Output the (X, Y) coordinate of the center of the cell containing the given text.  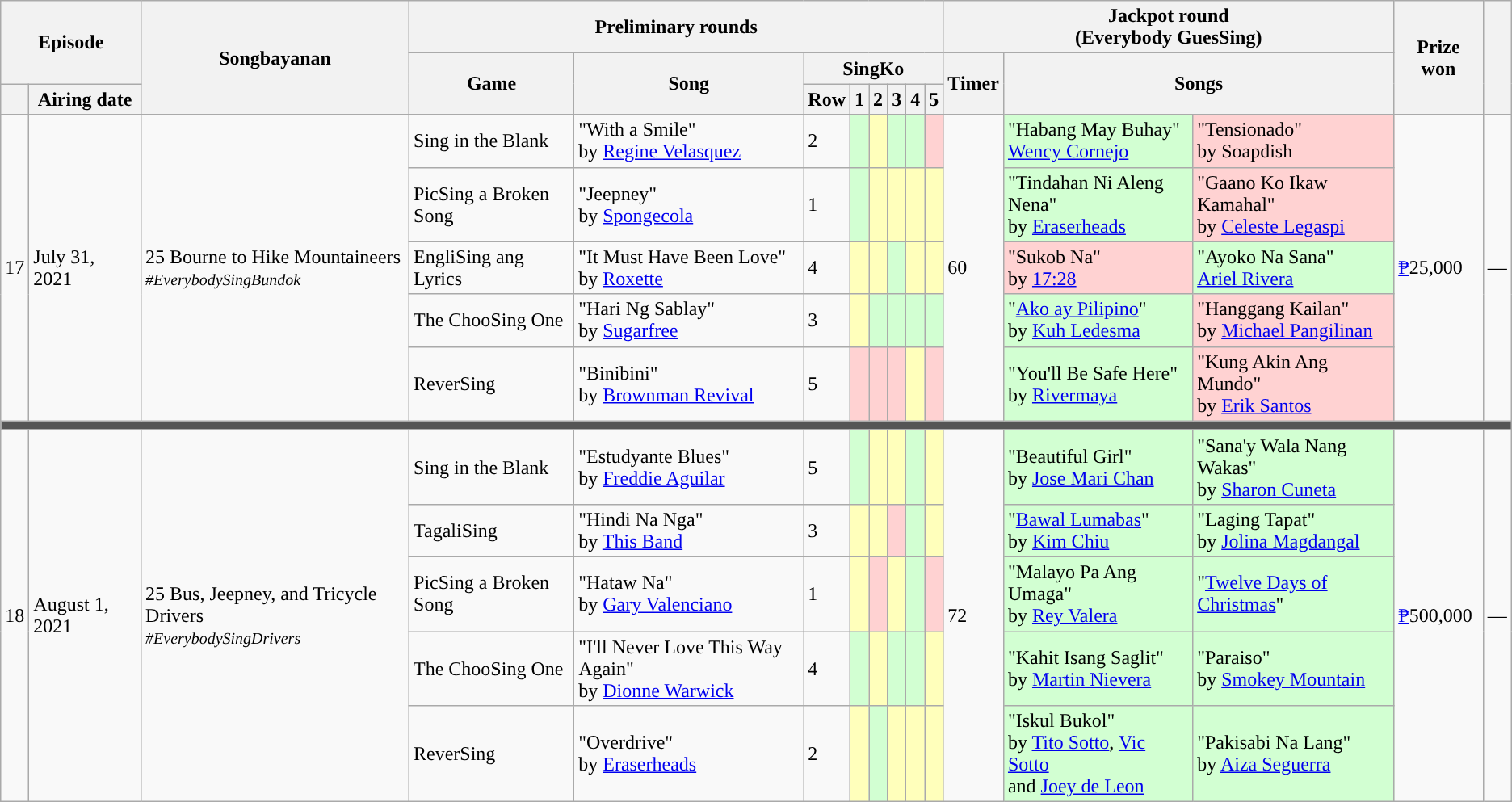
₱500,000 (1438, 615)
Songbayanan (275, 58)
"You'll Be Safe Here"by Rivermaya (1098, 384)
"Gaano Ko Ikaw Kamahal"by Celeste Legaspi (1294, 204)
"Jeepney"by Spongecola (689, 204)
"Laging Tapat"by Jolina Magdangal (1294, 530)
"Hataw Na"by Gary Valenciano (689, 594)
"Hindi Na Nga"by This Band (689, 530)
Row (827, 99)
"Habang May Buhay"Wency Cornejo (1098, 141)
"Sukob Na"by 17:28 (1098, 268)
25 Bourne to Hike Mountaineers#EverybodySingBundok (275, 268)
"Malayo Pa Ang Umaga"by Rey Valera (1098, 594)
Airing date (86, 99)
SingKo (874, 69)
August 1, 2021 (86, 615)
"Kahit Isang Saglit"by Martin Nievera (1098, 669)
"It Must Have Been Love"by Roxette (689, 268)
Songs (1199, 84)
Song (689, 84)
"Hari Ng Sablay"by Sugarfree (689, 320)
"With a Smile"by Regine Velasquez (689, 141)
Preliminary rounds (677, 27)
17 (15, 268)
"Tensionado"by Soapdish (1294, 141)
Game (492, 84)
"Twelve Days of Christmas" (1294, 594)
Jackpot round(Everybody GuesSing) (1169, 27)
"Pakisabi Na Lang"by Aiza Seguerra (1294, 754)
"Binibini"by Brownman Revival (689, 384)
July 31, 2021 (86, 268)
"Hanggang Kailan"by Michael Pangilinan (1294, 320)
"Estudyante Blues"by Freddie Aguilar (689, 467)
EngliSing ang Lyrics (492, 268)
Timer (974, 84)
"Overdrive"by Eraserheads (689, 754)
"I'll Never Love This Way Again"by Dionne Warwick (689, 669)
₱25,000 (1438, 268)
Episode (71, 42)
Prize won (1438, 58)
"Kung Akin Ang Mundo"by Erik Santos (1294, 384)
"Ako ay Pilipino"by Kuh Ledesma (1098, 320)
"Iskul Bukol"by Tito Sotto, Vic Sotto and Joey de Leon (1098, 754)
"Sana'y Wala Nang Wakas"by Sharon Cuneta (1294, 467)
"Paraiso"by Smokey Mountain (1294, 669)
"Beautiful Girl"by Jose Mari Chan (1098, 467)
60 (974, 268)
72 (974, 615)
18 (15, 615)
"Ayoko Na Sana"Ariel Rivera (1294, 268)
"Bawal Lumabas"by Kim Chiu (1098, 530)
TagaliSing (492, 530)
"Tindahan Ni Aleng Nena"by Eraserheads (1098, 204)
25 Bus, Jeepney, and Tricycle Drivers#EverybodySingDrivers (275, 615)
